Capture the cell that displays the provided text and extract its (x, y) central coordinate. 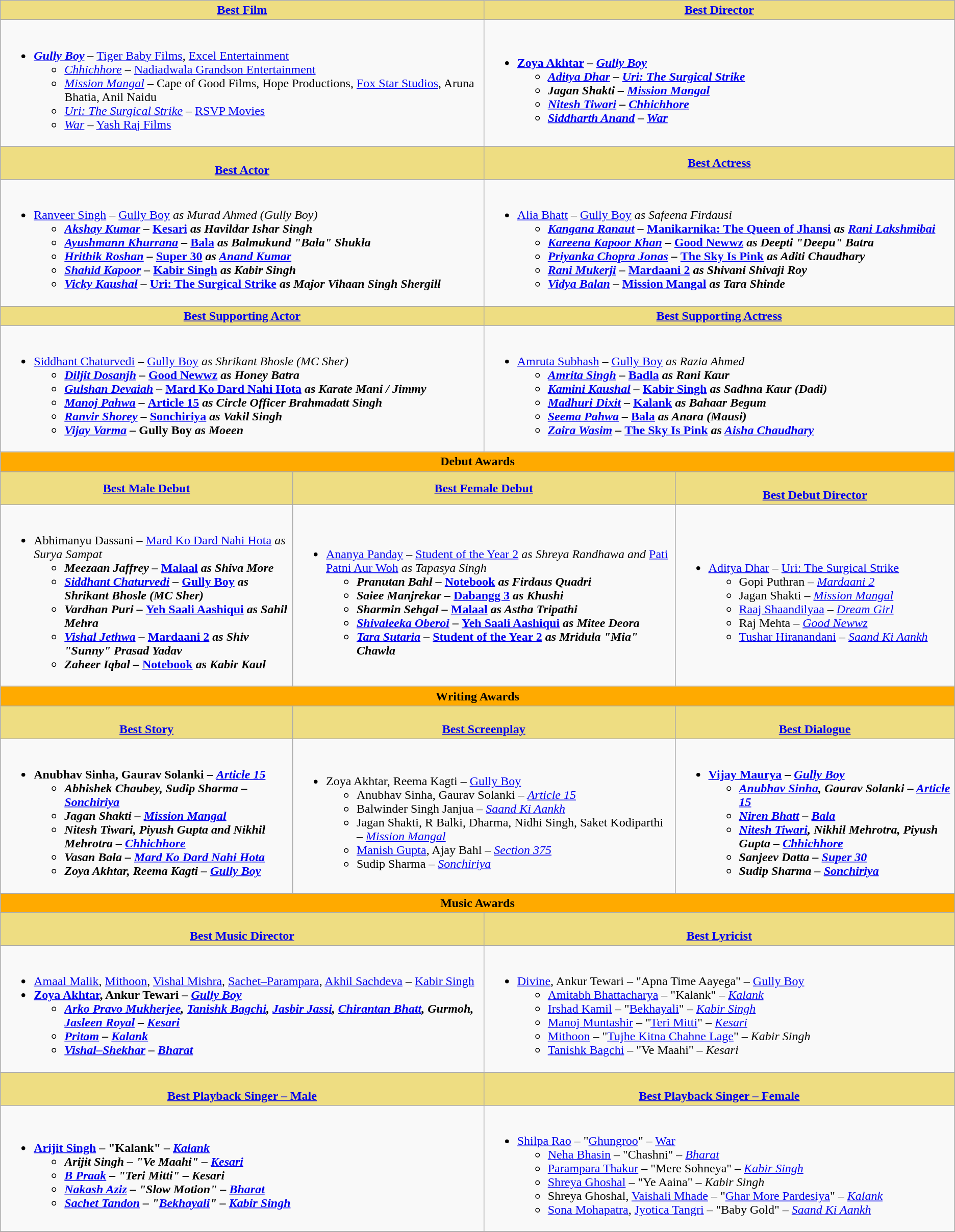
Best Music Director (242, 929)
Writing Awards (477, 696)
Best Director (719, 10)
Best Dialogue (815, 722)
Music Awards (477, 902)
Best Supporting Actress (719, 316)
Debut Awards (477, 462)
Best Lyricist (719, 929)
Best Story (147, 722)
Best Female Debut (484, 488)
Best Screenplay (484, 722)
Best Male Debut (147, 488)
Best Playback Singer – Female (719, 1089)
Best Actress (719, 163)
Best Actor (242, 163)
Best Film (242, 10)
Best Debut Director (815, 488)
Best Playback Singer – Male (242, 1089)
Zoya Akhtar – Gully BoyAditya Dhar – Uri: The Surgical StrikeJagan Shakti – Mission MangalNitesh Tiwari – ChhichhoreSiddharth Anand – War (719, 83)
Best Supporting Actor (242, 316)
